Extract the (X, Y) coordinate from the center of the cell holding the provided text.  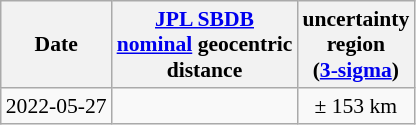
2022-05-27 (56, 106)
uncertaintyregion(3-sigma) (356, 44)
JPL SBDBnominal geocentricdistance (205, 44)
± 153 km (356, 106)
Date (56, 44)
